Scan for the cell matching the given text and deliver its (x, y) coordinate at center. 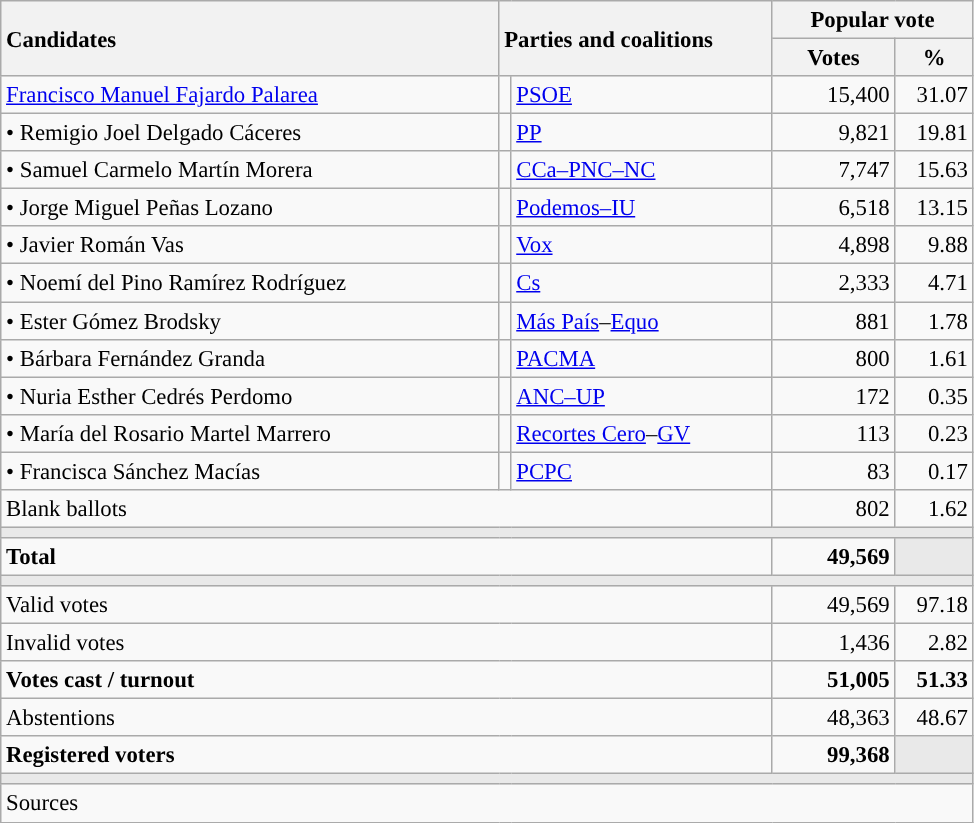
83 (834, 471)
Recortes Cero–GV (642, 433)
PCPC (642, 471)
PP (642, 133)
Francisco Manuel Fajardo Palarea (250, 95)
1.62 (934, 509)
51,005 (834, 680)
0.23 (934, 433)
2,333 (834, 283)
51.33 (934, 680)
Votes cast / turnout (386, 680)
4,898 (834, 245)
ANC–UP (642, 396)
PACMA (642, 358)
• Nuria Esther Cedrés Perdomo (250, 396)
Abstentions (386, 718)
• Javier Román Vas (250, 245)
• María del Rosario Martel Marrero (250, 433)
9.88 (934, 245)
19.81 (934, 133)
1.78 (934, 321)
• Ester Gómez Brodsky (250, 321)
Podemos–IU (642, 208)
4.71 (934, 283)
PSOE (642, 95)
Más País–Equo (642, 321)
48,363 (834, 718)
Blank ballots (386, 509)
• Bárbara Fernández Granda (250, 358)
97.18 (934, 605)
6,518 (834, 208)
• Samuel Carmelo Martín Morera (250, 170)
48.67 (934, 718)
9,821 (834, 133)
800 (834, 358)
• Noemí del Pino Ramírez Rodríguez (250, 283)
172 (834, 396)
31.07 (934, 95)
1,436 (834, 643)
13.15 (934, 208)
Sources (487, 804)
• Jorge Miguel Peñas Lozano (250, 208)
2.82 (934, 643)
• Remigio Joel Delgado Cáceres (250, 133)
CCa–PNC–NC (642, 170)
Vox (642, 245)
Votes (834, 58)
7,747 (834, 170)
Cs (642, 283)
% (934, 58)
1.61 (934, 358)
802 (834, 509)
Valid votes (386, 605)
• Francisca Sánchez Macías (250, 471)
113 (834, 433)
881 (834, 321)
0.35 (934, 396)
Popular vote (872, 20)
Parties and coalitions (636, 38)
15.63 (934, 170)
Candidates (250, 38)
Total (386, 557)
Registered voters (386, 755)
Invalid votes (386, 643)
0.17 (934, 471)
99,368 (834, 755)
15,400 (834, 95)
